For the text-containing cell, return its midpoint in (x, y) coordinate format. 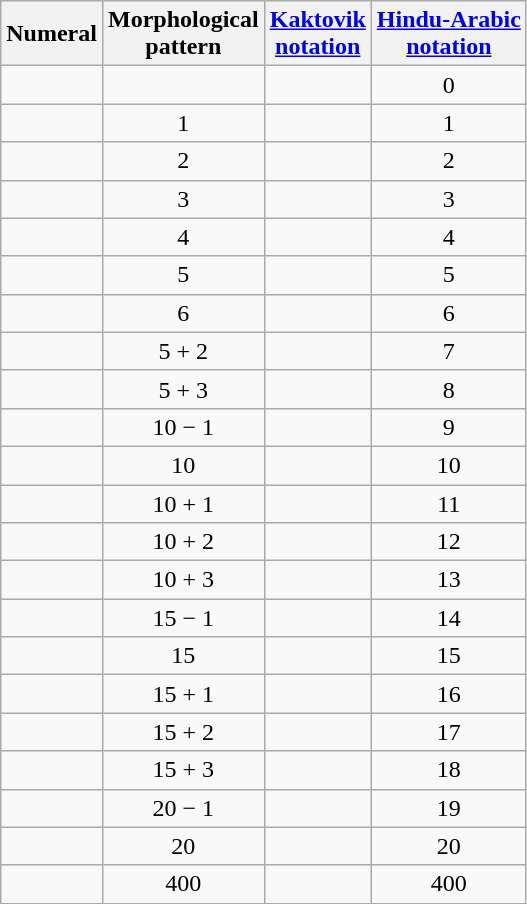
9 (448, 427)
10 + 2 (183, 542)
10 + 3 (183, 580)
17 (448, 732)
5 + 3 (183, 389)
15 + 1 (183, 694)
11 (448, 503)
7 (448, 351)
Numeral (52, 34)
5 + 2 (183, 351)
15 + 2 (183, 732)
15 − 1 (183, 618)
8 (448, 389)
Kaktoviknotation (318, 34)
16 (448, 694)
12 (448, 542)
15 + 3 (183, 770)
Morphologicalpattern (183, 34)
0 (448, 85)
19 (448, 808)
10 − 1 (183, 427)
Hindu-Arabicnotation (448, 34)
10 + 1 (183, 503)
13 (448, 580)
14 (448, 618)
20 − 1 (183, 808)
18 (448, 770)
